Identify which cell holds the provided text, then report its (x, y) central coordinate. 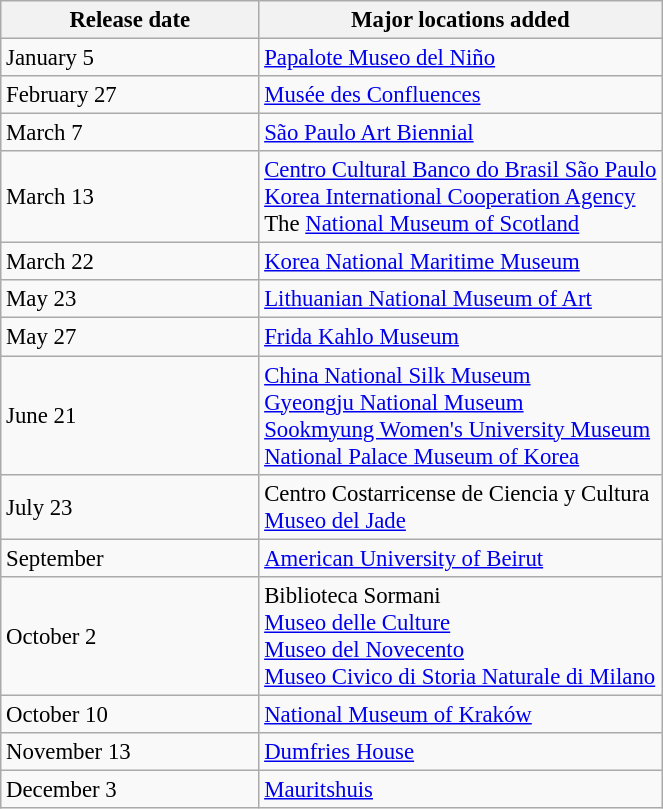
February 27 (130, 95)
Frida Kahlo Museum (460, 337)
March 13 (130, 197)
June 21 (130, 416)
Musée des Confluences (460, 95)
Release date (130, 20)
July 23 (130, 506)
Major locations added (460, 20)
November 13 (130, 752)
National Museum of Kraków (460, 714)
March 7 (130, 133)
January 5 (130, 58)
Lithuanian National Museum of Art (460, 299)
Korea National Maritime Museum (460, 262)
Mauritshuis (460, 789)
May 23 (130, 299)
October 2 (130, 636)
September (130, 558)
Biblioteca Sormani Museo delle Culture Museo del Novecento Museo Civico di Storia Naturale di Milano (460, 636)
Papalote Museo del Niño (460, 58)
American University of Beirut (460, 558)
October 10 (130, 714)
Dumfries House (460, 752)
December 3 (130, 789)
May 27 (130, 337)
Centro Cultural Banco do Brasil São Paulo Korea International Cooperation Agency The National Museum of Scotland (460, 197)
São Paulo Art Biennial (460, 133)
China National Silk Museum Gyeongju National Museum Sookmyung Women's University Museum National Palace Museum of Korea (460, 416)
Centro Costarricense de Ciencia y Cultura Museo del Jade (460, 506)
March 22 (130, 262)
